Output the (X, Y) coordinate of the center of the cell containing the given text.  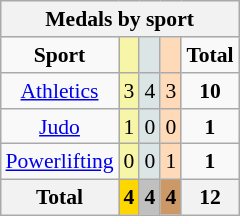
Medals by sport (119, 19)
Powerlifting (59, 162)
Athletics (59, 91)
10 (210, 91)
Judo (59, 126)
12 (210, 197)
Sport (59, 55)
